Scan for the cell matching the given text and deliver its (X, Y) coordinate at center. 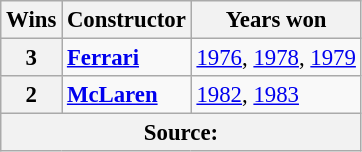
2 (32, 95)
Years won (276, 20)
Wins (32, 20)
1982, 1983 (276, 95)
McLaren (127, 95)
Ferrari (127, 58)
3 (32, 58)
Constructor (127, 20)
1976, 1978, 1979 (276, 58)
Source: (181, 133)
